Identify which cell holds the provided text, then report its (x, y) central coordinate. 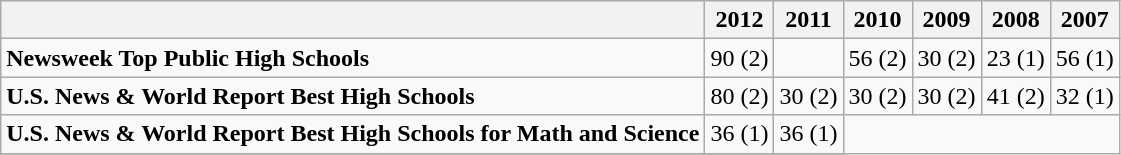
U.S. News & World Report Best High Schools (353, 96)
56 (1) (1084, 58)
2012 (740, 20)
2011 (808, 20)
56 (2) (878, 58)
2009 (946, 20)
U.S. News & World Report Best High Schools for Math and Science (353, 134)
Newsweek Top Public High Schools (353, 58)
90 (2) (740, 58)
80 (2) (740, 96)
23 (1) (1016, 58)
2008 (1016, 20)
2010 (878, 20)
2007 (1084, 20)
32 (1) (1084, 96)
41 (2) (1016, 96)
